Pinpoint the cell where the given text exists, returning its [x, y] midpoint coordinate. 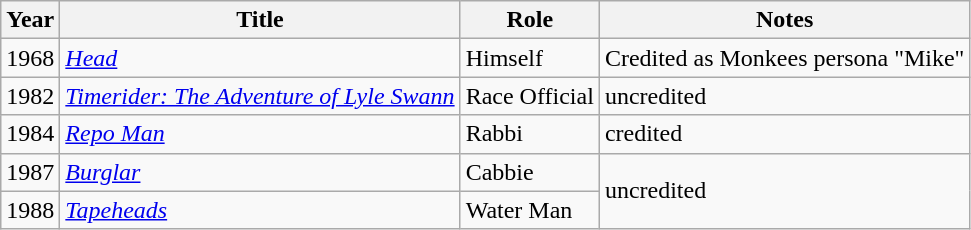
Role [530, 20]
Tapeheads [260, 210]
credited [784, 134]
1984 [30, 134]
Head [260, 58]
Himself [530, 58]
1987 [30, 172]
1982 [30, 96]
Notes [784, 20]
Cabbie [530, 172]
Timerider: The Adventure of Lyle Swann [260, 96]
Repo Man [260, 134]
Year [30, 20]
Title [260, 20]
Water Man [530, 210]
Rabbi [530, 134]
Race Official [530, 96]
Credited as Monkees persona "Mike" [784, 58]
1988 [30, 210]
Burglar [260, 172]
1968 [30, 58]
